Locate the cell with the specified text and output its (X, Y) center coordinate. 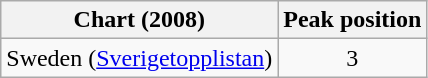
Sweden (Sverigetopplistan) (140, 58)
3 (352, 58)
Peak position (352, 20)
Chart (2008) (140, 20)
